Find where the given text appears and provide that cell's center as [x, y] coordinate. 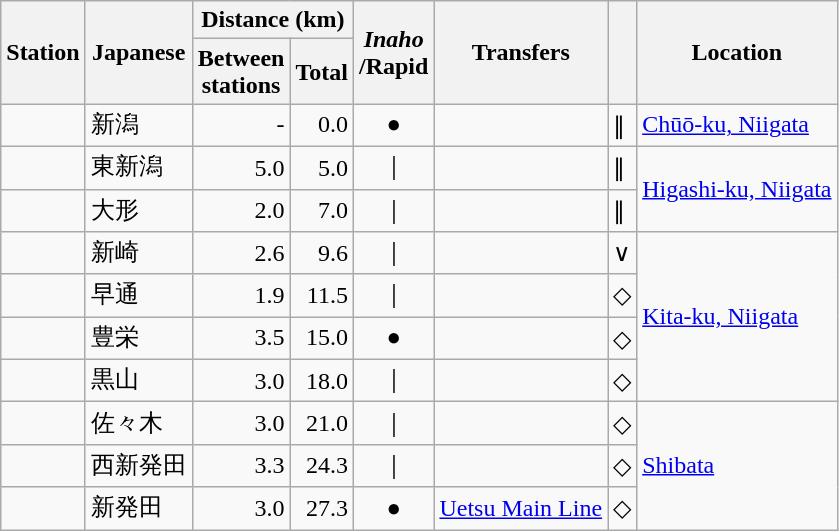
Higashi-ku, Niigata [737, 188]
24.3 [322, 466]
Location [737, 52]
東新潟 [138, 168]
18.0 [322, 380]
早通 [138, 296]
Betweenstations [241, 72]
27.3 [322, 508]
西新発田 [138, 466]
新潟 [138, 126]
0.0 [322, 126]
新発田 [138, 508]
3.5 [241, 338]
Total [322, 72]
Distance (km) [272, 20]
∨ [622, 254]
21.0 [322, 424]
7.0 [322, 210]
2.6 [241, 254]
Japanese [138, 52]
豊栄 [138, 338]
Transfers [521, 52]
9.6 [322, 254]
- [241, 126]
佐々木 [138, 424]
Shibata [737, 466]
新崎 [138, 254]
Kita-ku, Niigata [737, 317]
Inaho/Rapid [393, 52]
Uetsu Main Line [521, 508]
Chūō-ku, Niigata [737, 126]
11.5 [322, 296]
1.9 [241, 296]
15.0 [322, 338]
大形 [138, 210]
2.0 [241, 210]
3.3 [241, 466]
Station [43, 52]
黒山 [138, 380]
